Extract the [X, Y] coordinate from the center of the cell holding the provided text.  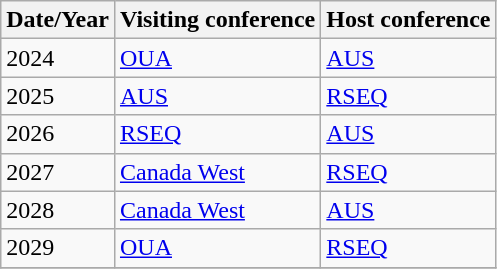
2028 [58, 210]
2027 [58, 172]
2024 [58, 58]
2026 [58, 134]
2025 [58, 96]
2029 [58, 248]
Date/Year [58, 20]
Visiting conference [217, 20]
Host conference [408, 20]
